From the cell containing the given text, extract its center point as [X, Y] coordinate. 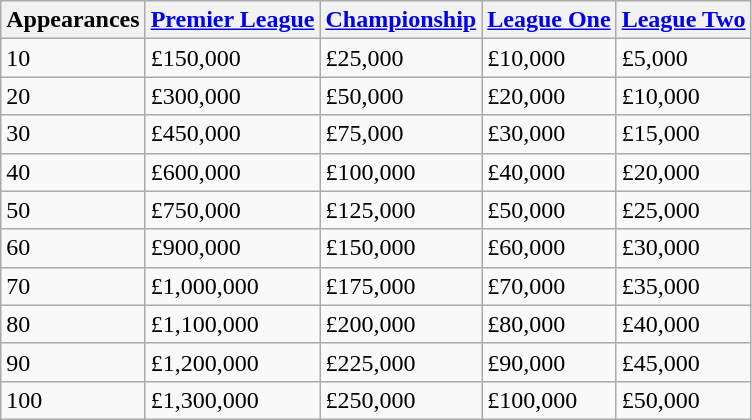
30 [73, 134]
£5,000 [684, 58]
£225,000 [401, 362]
£750,000 [232, 210]
90 [73, 362]
£1,100,000 [232, 324]
50 [73, 210]
£250,000 [401, 400]
£200,000 [401, 324]
£1,300,000 [232, 400]
100 [73, 400]
£70,000 [549, 286]
40 [73, 172]
£125,000 [401, 210]
£175,000 [401, 286]
£600,000 [232, 172]
Appearances [73, 20]
£1,200,000 [232, 362]
Premier League [232, 20]
£15,000 [684, 134]
£90,000 [549, 362]
League One [549, 20]
70 [73, 286]
League Two [684, 20]
10 [73, 58]
£450,000 [232, 134]
£45,000 [684, 362]
£900,000 [232, 248]
£1,000,000 [232, 286]
£35,000 [684, 286]
£300,000 [232, 96]
Championship [401, 20]
20 [73, 96]
£80,000 [549, 324]
80 [73, 324]
60 [73, 248]
£75,000 [401, 134]
£60,000 [549, 248]
